Output the (x, y) coordinate of the center of the cell containing the given text.  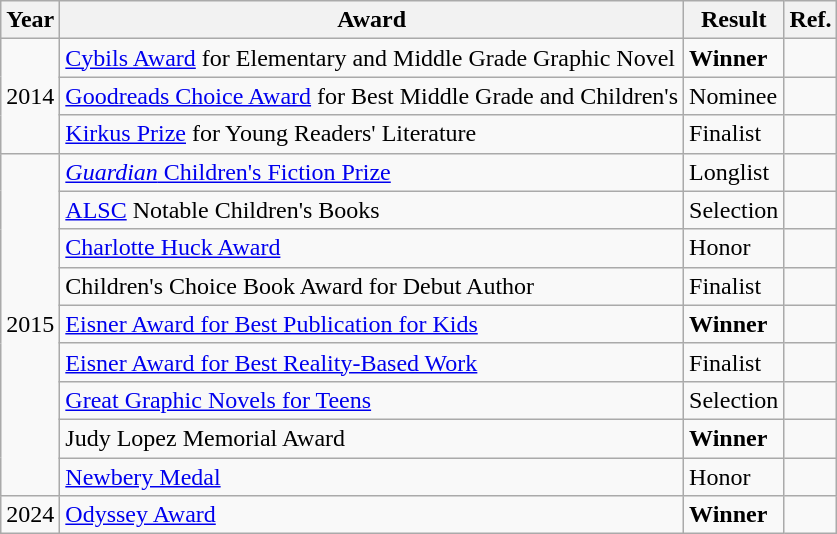
Goodreads Choice Award for Best Middle Grade and Children's (372, 96)
Result (734, 20)
Award (372, 20)
2015 (30, 324)
Kirkus Prize for Young Readers' Literature (372, 134)
Eisner Award for Best Reality-Based Work (372, 362)
Charlotte Huck Award (372, 248)
2024 (30, 515)
Judy Lopez Memorial Award (372, 438)
Great Graphic Novels for Teens (372, 400)
Cybils Award for Elementary and Middle Grade Graphic Novel (372, 58)
Children's Choice Book Award for Debut Author (372, 286)
Year (30, 20)
Eisner Award for Best Publication for Kids (372, 324)
Longlist (734, 172)
Ref. (810, 20)
Nominee (734, 96)
Odyssey Award (372, 515)
ALSC Notable Children's Books (372, 210)
2014 (30, 96)
Newbery Medal (372, 477)
Guardian Children's Fiction Prize (372, 172)
